Pinpoint the cell where the given text exists, returning its [x, y] midpoint coordinate. 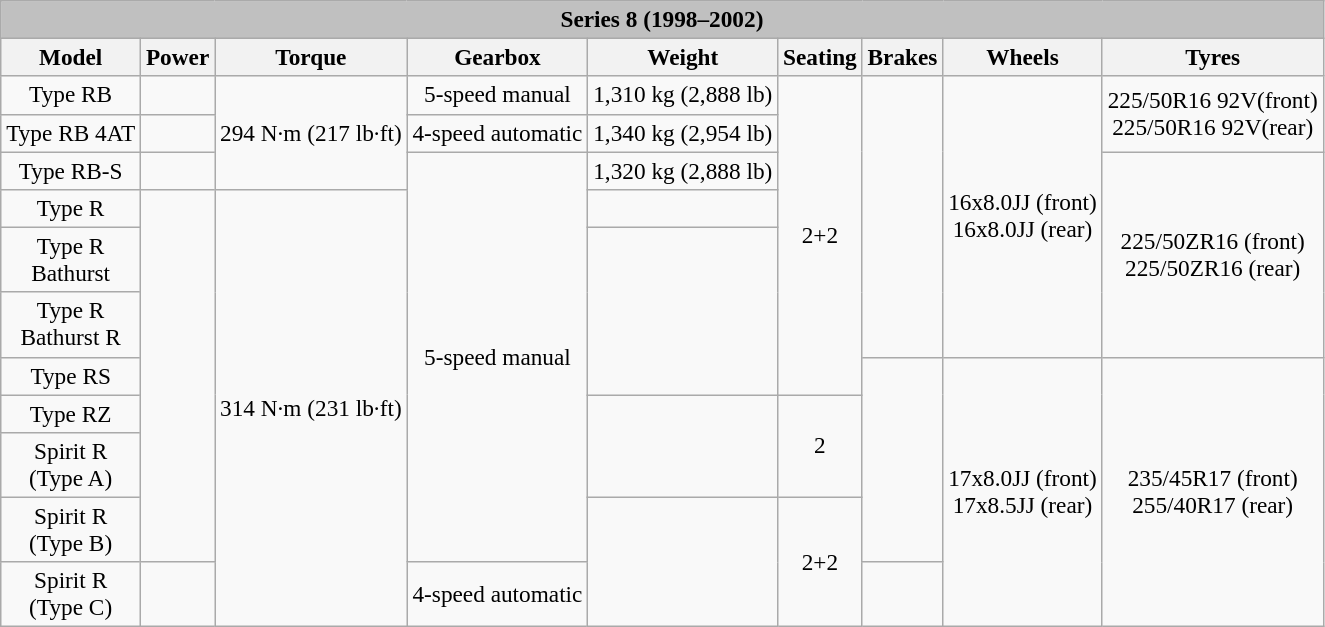
Gearbox [498, 57]
235/45R17 (front)255/40R17 (rear) [1212, 492]
Type RS [71, 376]
1,310 kg (2,888 lb) [683, 95]
Spirit R(Type A) [71, 464]
Type RBathurst R [71, 324]
Seating [820, 57]
1,340 kg (2,954 lb) [683, 133]
294 N·m (217 lb·ft) [311, 132]
225/50R16 92V(front)225/50R16 92V(rear) [1212, 114]
Type RB [71, 95]
1,320 kg (2,888 lb) [683, 170]
314 N·m (231 lb·ft) [311, 408]
Brakes [902, 57]
Spirit R(Type C) [71, 594]
Weight [683, 57]
17x8.0JJ (front)17x8.5JJ (rear) [1022, 492]
Type RBathurst [71, 260]
Spirit R(Type B) [71, 530]
16x8.0JJ (front)16x8.0JJ (rear) [1022, 216]
Model [71, 57]
Series 8 (1998–2002) [662, 19]
Type RB-S [71, 170]
Type RZ [71, 413]
Torque [311, 57]
Tyres [1212, 57]
Type R [71, 208]
Type RB 4AT [71, 133]
2 [820, 446]
Power [178, 57]
Wheels [1022, 57]
225/50ZR16 (front)225/50ZR16 (rear) [1212, 254]
